Output the [x, y] coordinate of the center of the cell containing the given text.  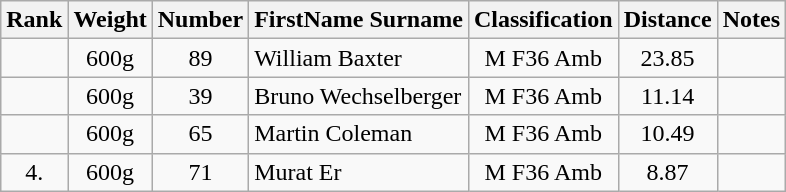
Weight [110, 20]
Number [200, 20]
23.85 [668, 58]
Rank [34, 20]
71 [200, 172]
4. [34, 172]
FirstName Surname [359, 20]
8.87 [668, 172]
Classification [543, 20]
39 [200, 96]
Distance [668, 20]
Martin Coleman [359, 134]
65 [200, 134]
11.14 [668, 96]
89 [200, 58]
Bruno Wechselberger [359, 96]
10.49 [668, 134]
William Baxter [359, 58]
Notes [751, 20]
Murat Er [359, 172]
